Find where the given text appears and provide that cell's center as (x, y) coordinate. 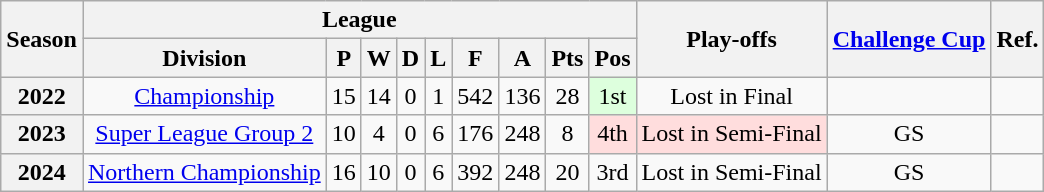
Season (42, 39)
Championship (204, 96)
392 (476, 172)
14 (378, 96)
1st (612, 96)
A (522, 58)
1 (438, 96)
15 (344, 96)
4th (612, 134)
Challenge Cup (909, 39)
Ref. (1018, 39)
W (378, 58)
16 (344, 172)
28 (568, 96)
2022 (42, 96)
542 (476, 96)
P (344, 58)
Super League Group 2 (204, 134)
Northern Championship (204, 172)
3rd (612, 172)
2024 (42, 172)
F (476, 58)
4 (378, 134)
D (410, 58)
Pts (568, 58)
Lost in Final (732, 96)
Division (204, 58)
8 (568, 134)
L (438, 58)
20 (568, 172)
136 (522, 96)
League (359, 20)
Pos (612, 58)
Play-offs (732, 39)
2023 (42, 134)
176 (476, 134)
